Capture the cell that displays the provided text and extract its [x, y] central coordinate. 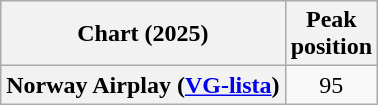
Chart (2025) [143, 34]
Peakposition [331, 34]
Norway Airplay (VG-lista) [143, 85]
95 [331, 85]
